Return the (x, y) coordinate for the center point of the cell that contains the specified text.  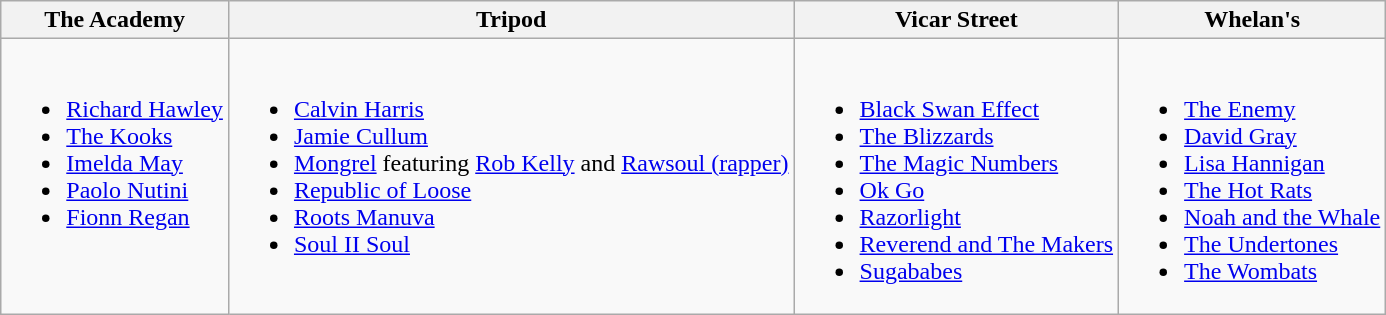
Whelan's (1252, 20)
The EnemyDavid GrayLisa HanniganThe Hot RatsNoah and the WhaleThe UndertonesThe Wombats (1252, 176)
The Academy (115, 20)
Richard HawleyThe KooksImelda MayPaolo NutiniFionn Regan (115, 176)
Calvin HarrisJamie CullumMongrel featuring Rob Kelly and Rawsoul (rapper)Republic of LooseRoots ManuvaSoul II Soul (511, 176)
Tripod (511, 20)
Vicar Street (956, 20)
Black Swan EffectThe BlizzardsThe Magic NumbersOk GoRazorlightReverend and The MakersSugababes (956, 176)
